Pinpoint the cell where the given text exists, returning its [x, y] midpoint coordinate. 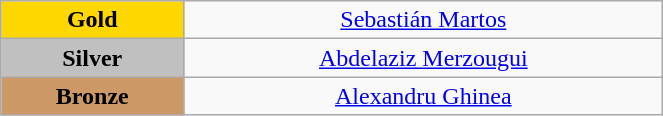
Sebastián Martos [424, 20]
Abdelaziz Merzougui [424, 58]
Silver [92, 58]
Bronze [92, 96]
Gold [92, 20]
Alexandru Ghinea [424, 96]
